Determine the (x, y) coordinate at the center of the cell enclosing the given text.  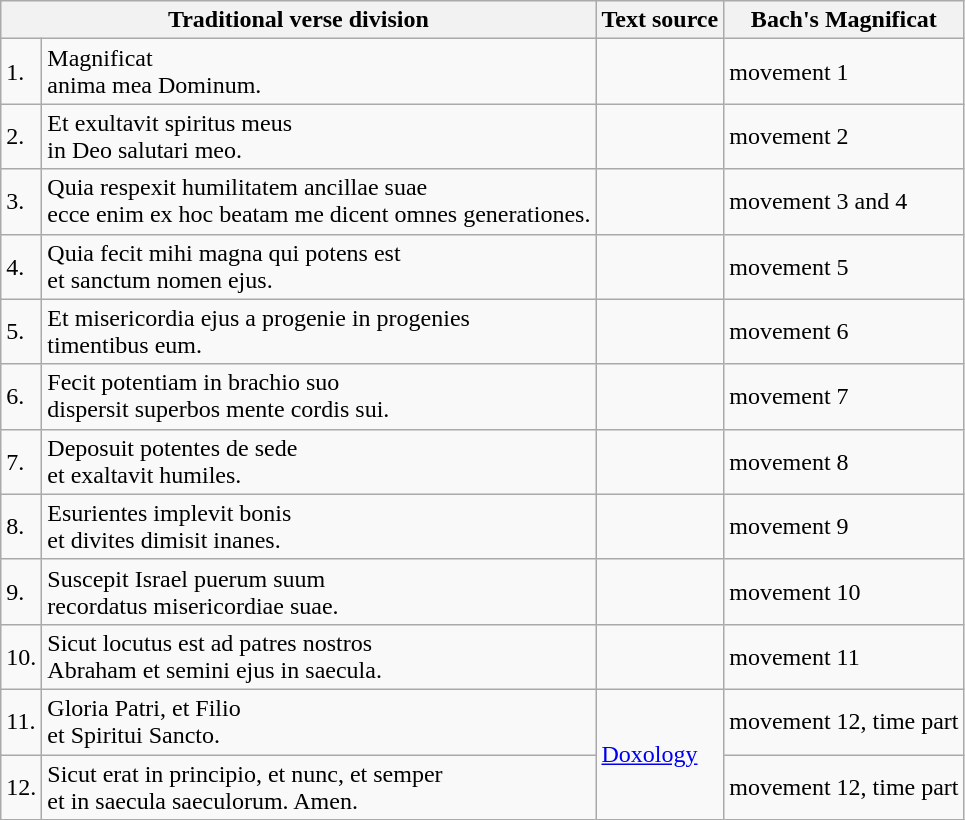
Doxology (660, 754)
9. (22, 592)
Et exultavit spiritus meusin Deo salutari meo. (319, 136)
movement 7 (844, 396)
Et misericordia ejus a progenie in progeniestimentibus eum. (319, 332)
movement 9 (844, 526)
Suscepit Israel puerum suumrecordatus misericordiae suae. (319, 592)
2. (22, 136)
movement 1 (844, 72)
Bach's Magnificat (844, 20)
5. (22, 332)
Quia respexit humilitatem ancillae suaeecce enim ex hoc beatam me dicent omnes generationes. (319, 202)
12. (22, 786)
movement 11 (844, 656)
4. (22, 266)
Quia fecit mihi magna qui potens estet sanctum nomen ejus. (319, 266)
1. (22, 72)
8. (22, 526)
Traditional verse division (298, 20)
movement 8 (844, 462)
movement 3 and 4 (844, 202)
Esurientes implevit boniset divites dimisit inanes. (319, 526)
6. (22, 396)
Fecit potentiam in brachio suodispersit superbos mente cordis sui. (319, 396)
movement 10 (844, 592)
Magnificatanima mea Dominum. (319, 72)
Text source (660, 20)
Sicut erat in principio, et nunc, et semperet in saecula saeculorum. Amen. (319, 786)
7. (22, 462)
11. (22, 722)
10. (22, 656)
movement 2 (844, 136)
Gloria Patri, et Filioet Spiritui Sancto. (319, 722)
Sicut locutus est ad patres nostrosAbraham et semini ejus in saecula. (319, 656)
movement 5 (844, 266)
3. (22, 202)
movement 6 (844, 332)
Deposuit potentes de sedeet exaltavit humiles. (319, 462)
